Determine the (x, y) coordinate at the center of the cell enclosing the given text.  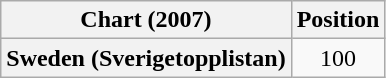
Position (338, 20)
100 (338, 58)
Sweden (Sverigetopplistan) (146, 58)
Chart (2007) (146, 20)
